Identify which cell holds the provided text, then report its (x, y) central coordinate. 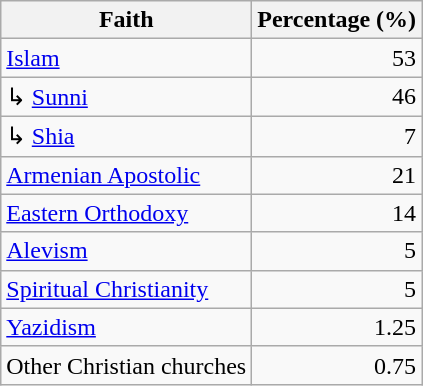
Yazidism (126, 327)
Faith (126, 20)
14 (337, 213)
Percentage (%) (337, 20)
Armenian Apostolic (126, 175)
Islam (126, 58)
↳ Shia (126, 136)
0.75 (337, 365)
Alevism (126, 251)
Spiritual Christianity (126, 289)
1.25 (337, 327)
7 (337, 136)
53 (337, 58)
21 (337, 175)
46 (337, 97)
↳ Sunni (126, 97)
Eastern Orthodoxy (126, 213)
Other Christian churches (126, 365)
